For the text-containing cell, return its midpoint in (X, Y) coordinate format. 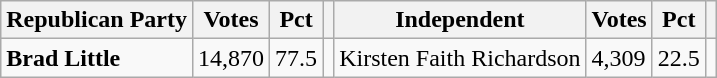
22.5 (678, 58)
Republican Party (97, 20)
Independent (460, 20)
14,870 (230, 58)
Kirsten Faith Richardson (460, 58)
Brad Little (97, 58)
4,309 (619, 58)
77.5 (296, 58)
